Return (x, y) of the center of cell containing provided text 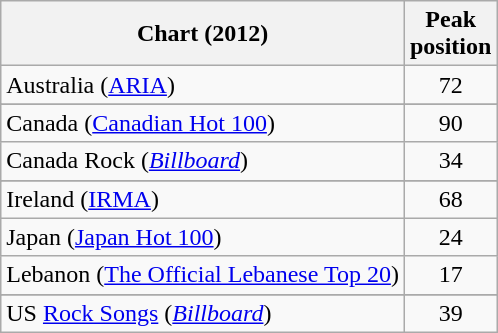
Peakposition (450, 34)
68 (450, 199)
Japan (Japan Hot 100) (203, 237)
Ireland (IRMA) (203, 199)
Chart (2012) (203, 34)
Canada Rock (Billboard) (203, 161)
Canada (Canadian Hot 100) (203, 123)
Lebanon (The Official Lebanese Top 20) (203, 275)
24 (450, 237)
34 (450, 161)
17 (450, 275)
39 (450, 313)
72 (450, 85)
90 (450, 123)
US Rock Songs (Billboard) (203, 313)
Australia (ARIA) (203, 85)
